Capture the cell that displays the provided text and extract its [X, Y] central coordinate. 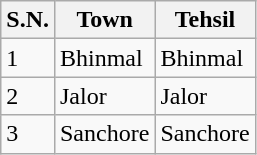
1 [28, 58]
Tehsil [205, 20]
Town [104, 20]
2 [28, 96]
3 [28, 134]
S.N. [28, 20]
